For the text-containing cell, return its midpoint in [X, Y] coordinate format. 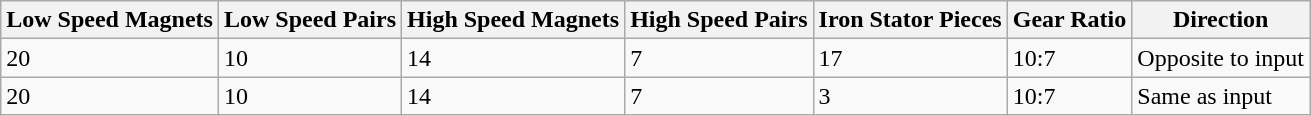
Iron Stator Pieces [910, 20]
Low Speed Magnets [110, 20]
Low Speed Pairs [310, 20]
17 [910, 58]
Opposite to input [1221, 58]
High Speed Pairs [719, 20]
Same as input [1221, 96]
Direction [1221, 20]
Gear Ratio [1070, 20]
3 [910, 96]
High Speed Magnets [514, 20]
